From the cell containing the given text, extract its center point as (x, y) coordinate. 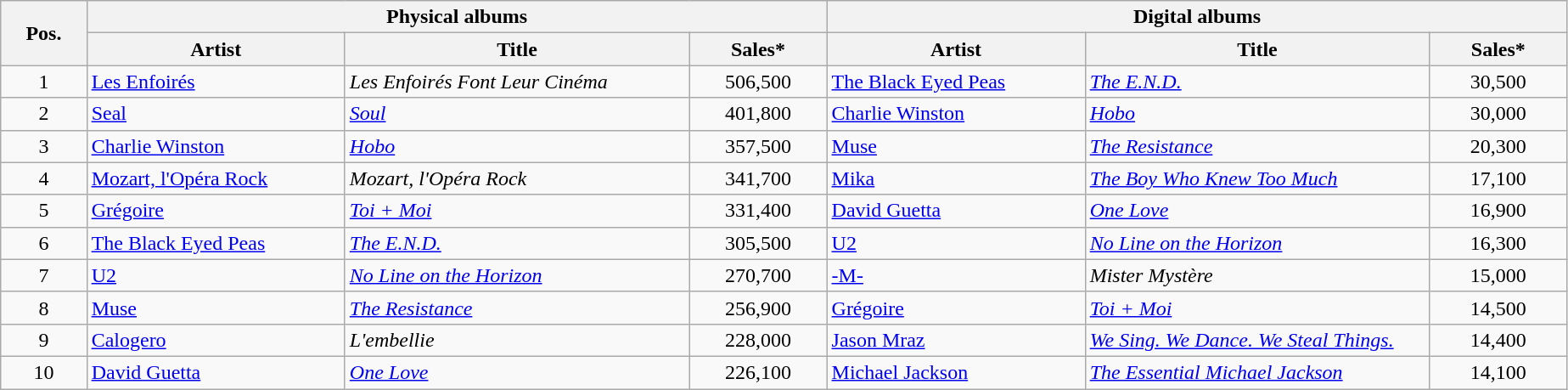
Seal (216, 114)
The Essential Michael Jackson (1257, 372)
270,700 (758, 275)
The Boy Who Knew Too Much (1257, 178)
30,000 (1498, 114)
14,100 (1498, 372)
5 (44, 211)
2 (44, 114)
506,500 (758, 82)
14,500 (1498, 308)
9 (44, 340)
We Sing. We Dance. We Steal Things. (1257, 340)
4 (44, 178)
226,100 (758, 372)
228,000 (758, 340)
16,900 (1498, 211)
16,300 (1498, 243)
6 (44, 243)
341,700 (758, 178)
Jason Mraz (956, 340)
3 (44, 146)
256,900 (758, 308)
17,100 (1498, 178)
20,300 (1498, 146)
Soul (517, 114)
10 (44, 372)
30,500 (1498, 82)
331,400 (758, 211)
Pos. (44, 33)
8 (44, 308)
7 (44, 275)
Calogero (216, 340)
Mister Mystère (1257, 275)
Les Enfoirés Font Leur Cinéma (517, 82)
Digital albums (1197, 17)
Michael Jackson (956, 372)
14,400 (1498, 340)
357,500 (758, 146)
305,500 (758, 243)
Les Enfoirés (216, 82)
Mika (956, 178)
Physical albums (457, 17)
-M- (956, 275)
1 (44, 82)
15,000 (1498, 275)
L'embellie (517, 340)
401,800 (758, 114)
